Extract the [x, y] coordinate from the center of the cell holding the provided text.  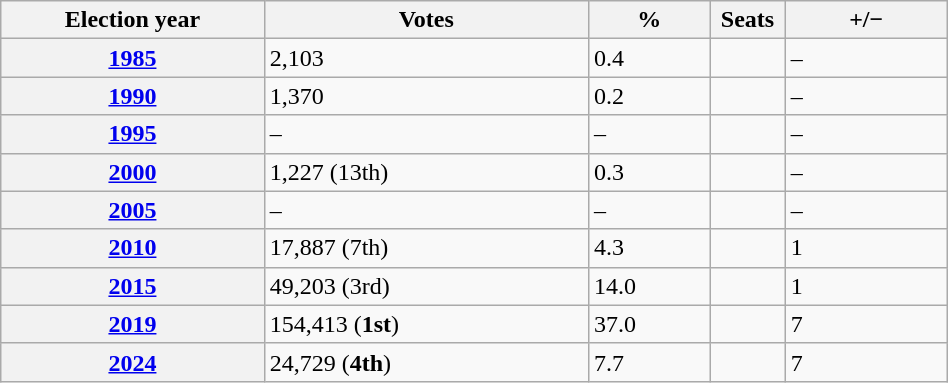
0.4 [649, 58]
0.2 [649, 96]
1995 [132, 134]
1990 [132, 96]
2024 [132, 362]
2019 [132, 324]
% [649, 20]
2010 [132, 248]
154,413 (1st) [426, 324]
24,729 (4th) [426, 362]
14.0 [649, 286]
1985 [132, 58]
7.7 [649, 362]
1,370 [426, 96]
2000 [132, 172]
Votes [426, 20]
49,203 (3rd) [426, 286]
0.3 [649, 172]
2005 [132, 210]
Seats [748, 20]
Election year [132, 20]
2015 [132, 286]
17,887 (7th) [426, 248]
37.0 [649, 324]
1,227 (13th) [426, 172]
+/− [866, 20]
4.3 [649, 248]
2,103 [426, 58]
